Output the [X, Y] coordinate of the center of the cell containing the given text.  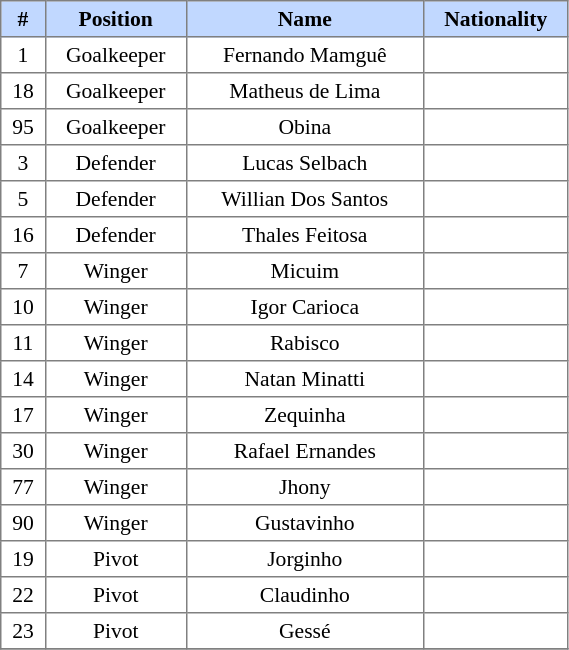
# [23, 19]
Lucas Selbach [304, 163]
30 [23, 451]
Fernando Mamguê [304, 55]
Jhony [304, 487]
10 [23, 307]
Gustavinho [304, 523]
23 [23, 631]
5 [23, 199]
Nationality [496, 19]
Zequinha [304, 415]
16 [23, 235]
7 [23, 271]
Natan Minatti [304, 379]
19 [23, 559]
Name [304, 19]
Gessé [304, 631]
18 [23, 91]
Position [116, 19]
Jorginho [304, 559]
Micuim [304, 271]
95 [23, 127]
Willian Dos Santos [304, 199]
90 [23, 523]
3 [23, 163]
22 [23, 595]
Matheus de Lima [304, 91]
11 [23, 343]
Igor Carioca [304, 307]
Thales Feitosa [304, 235]
Claudinho [304, 595]
77 [23, 487]
Obina [304, 127]
Rabisco [304, 343]
14 [23, 379]
Rafael Ernandes [304, 451]
17 [23, 415]
1 [23, 55]
